Return [x, y] of the center of cell containing provided text 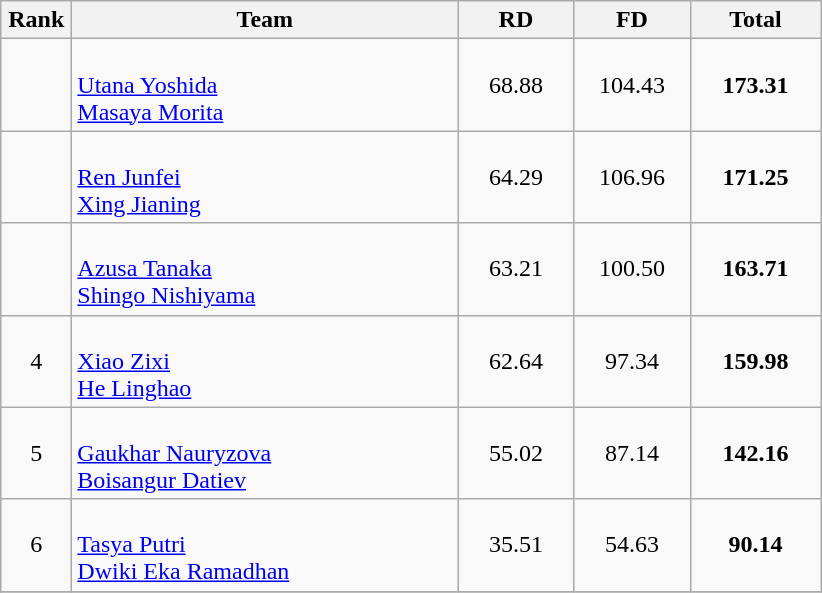
62.64 [516, 361]
90.14 [756, 545]
Gaukhar NauryzovaBoisangur Datiev [265, 453]
142.16 [756, 453]
6 [36, 545]
104.43 [632, 85]
173.31 [756, 85]
FD [632, 20]
171.25 [756, 177]
Rank [36, 20]
163.71 [756, 269]
64.29 [516, 177]
159.98 [756, 361]
100.50 [632, 269]
97.34 [632, 361]
35.51 [516, 545]
54.63 [632, 545]
68.88 [516, 85]
Azusa TanakaShingo Nishiyama [265, 269]
Utana YoshidaMasaya Morita [265, 85]
5 [36, 453]
63.21 [516, 269]
Ren JunfeiXing Jianing [265, 177]
Xiao ZixiHe Linghao [265, 361]
RD [516, 20]
4 [36, 361]
Total [756, 20]
106.96 [632, 177]
Tasya PutriDwiki Eka Ramadhan [265, 545]
87.14 [632, 453]
Team [265, 20]
55.02 [516, 453]
